Identify which cell holds the provided text, then report its [x, y] central coordinate. 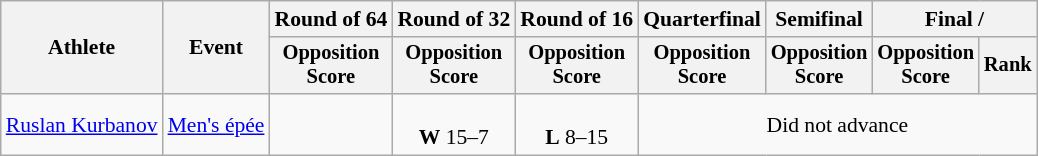
Round of 16 [576, 19]
Ruslan Kurbanov [82, 124]
Final / [954, 19]
W 15–7 [454, 124]
Men's épée [216, 124]
Rank [1008, 66]
Semifinal [820, 19]
Did not advance [837, 124]
Event [216, 48]
Round of 64 [330, 19]
Athlete [82, 48]
Quarterfinal [702, 19]
L 8–15 [576, 124]
Round of 32 [454, 19]
